Return (X, Y) of the center of cell containing provided text 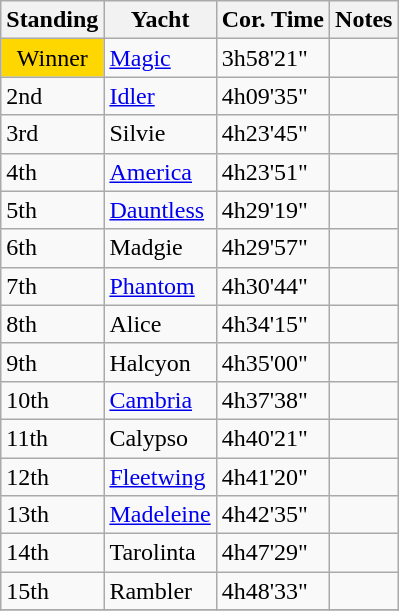
11th (52, 438)
4h47'29" (272, 553)
Rambler (160, 591)
Phantom (160, 286)
2nd (52, 96)
12th (52, 477)
7th (52, 286)
13th (52, 515)
Calypso (160, 438)
4h41'20" (272, 477)
Madgie (160, 248)
4h23'45" (272, 134)
3rd (52, 134)
Cor. Time (272, 20)
4h23'51" (272, 172)
4h29'19" (272, 210)
Halcyon (160, 362)
5th (52, 210)
4h40'21" (272, 438)
Alice (160, 324)
Silvie (160, 134)
Yacht (160, 20)
4h42'35" (272, 515)
4h30'44" (272, 286)
4th (52, 172)
3h58'21" (272, 58)
8th (52, 324)
6th (52, 248)
10th (52, 400)
15th (52, 591)
Standing (52, 20)
Madeleine (160, 515)
4h35'00" (272, 362)
4h29'57" (272, 248)
America (160, 172)
Magic (160, 58)
4h34'15" (272, 324)
Notes (364, 20)
Dauntless (160, 210)
4h37'38" (272, 400)
Winner (52, 58)
Tarolinta (160, 553)
Fleetwing (160, 477)
4h09'35" (272, 96)
9th (52, 362)
Cambria (160, 400)
14th (52, 553)
Idler (160, 96)
4h48'33" (272, 591)
